Return (x, y) of the center of cell containing provided text 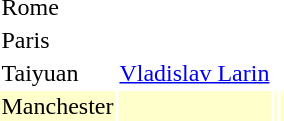
Manchester (58, 106)
Vladislav Larin (194, 73)
Paris (58, 40)
Taiyuan (58, 73)
